Determine the [X, Y] coordinate at the center of the cell enclosing the given text.  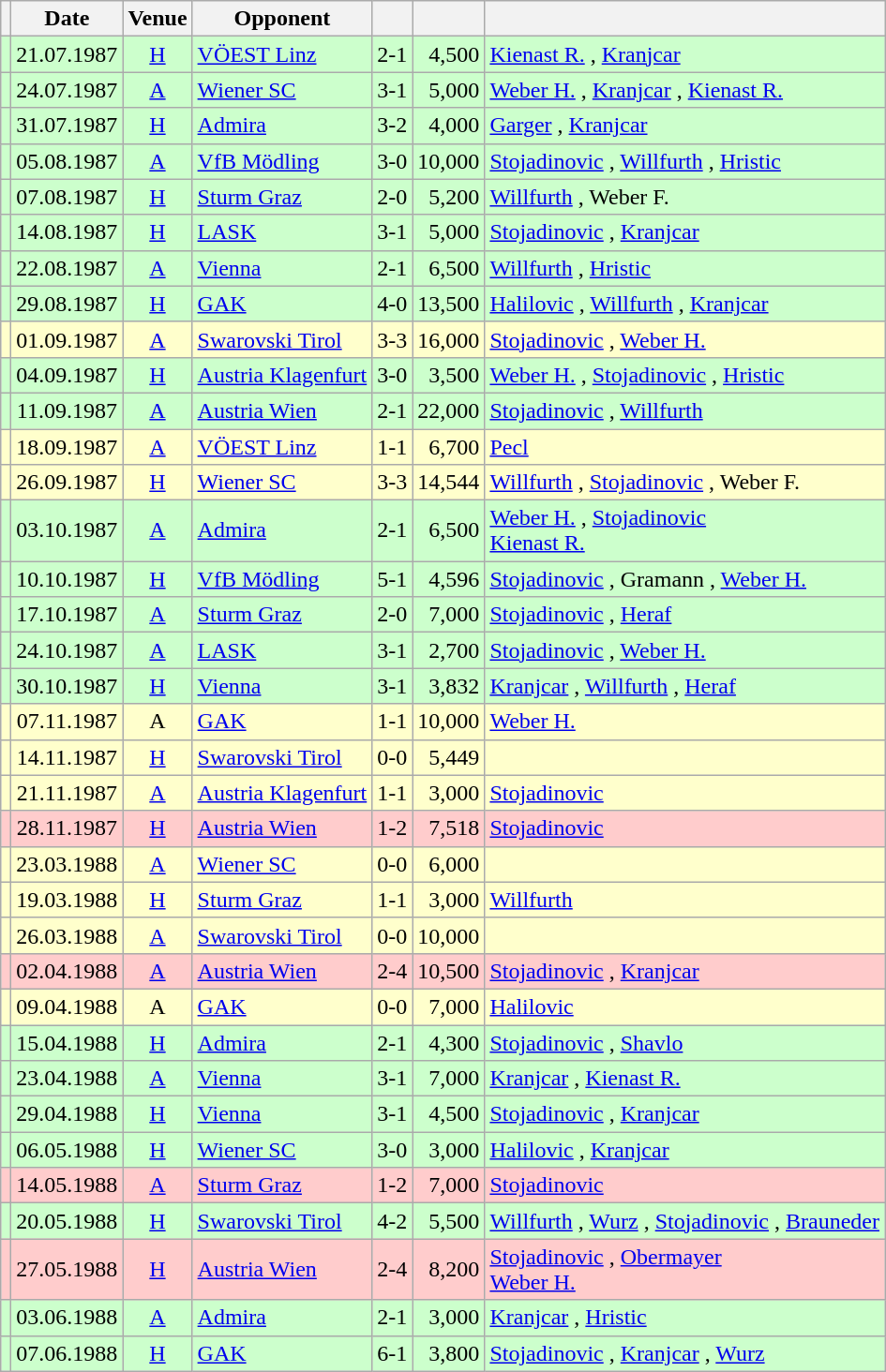
Stojadinovic , Willfurth , Hristic [684, 161]
Kienast R. , Kranjcar [684, 54]
10.10.1987 [68, 579]
03.10.1987 [68, 530]
Weber H. , Kranjcar , Kienast R. [684, 90]
3,800 [448, 1353]
09.04.1988 [68, 1007]
26.09.1987 [68, 483]
02.04.1988 [68, 971]
Halilovic , Kranjcar [684, 1150]
03.06.1988 [68, 1318]
16,000 [448, 339]
14.05.1988 [68, 1186]
Weber H. [684, 722]
4,596 [448, 579]
24.07.1987 [68, 90]
6,000 [448, 864]
6-1 [392, 1353]
14.08.1987 [68, 232]
7,518 [448, 828]
8,200 [448, 1269]
15.04.1988 [68, 1043]
3-2 [392, 126]
Date [68, 19]
Stojadinovic , Obermayer Weber H. [684, 1269]
5-1 [392, 579]
5,449 [448, 757]
01.09.1987 [68, 339]
11.09.1987 [68, 410]
Venue [158, 19]
07.11.1987 [68, 722]
Stojadinovic , Willfurth [684, 410]
22.08.1987 [68, 268]
28.11.1987 [68, 828]
24.10.1987 [68, 650]
21.11.1987 [68, 793]
05.08.1987 [68, 161]
4,300 [448, 1043]
Willfurth , Hristic [684, 268]
26.03.1988 [68, 935]
13,500 [448, 304]
04.09.1987 [68, 375]
Willfurth , Weber F. [684, 197]
4-0 [392, 304]
30.10.1987 [68, 686]
29.04.1988 [68, 1114]
3,832 [448, 686]
Stojadinovic , Gramann , Weber H. [684, 579]
Stojadinovic , Heraf [684, 615]
Halilovic , Willfurth , Kranjcar [684, 304]
18.09.1987 [68, 447]
Willfurth , Stojadinovic , Weber F. [684, 483]
3,500 [448, 375]
Opponent [282, 19]
14.11.1987 [68, 757]
6,700 [448, 447]
Kranjcar , Hristic [684, 1318]
21.07.1987 [68, 54]
4-2 [392, 1221]
Weber H. , Stojadinovic Kienast R. [684, 530]
23.04.1988 [68, 1079]
19.03.1988 [68, 900]
27.05.1988 [68, 1269]
07.08.1987 [68, 197]
Halilovic [684, 1007]
Willfurth , Wurz , Stojadinovic , Brauneder [684, 1221]
29.08.1987 [68, 304]
2,700 [448, 650]
Kranjcar , Kienast R. [684, 1079]
Stojadinovic , Shavlo [684, 1043]
Pecl [684, 447]
Stojadinovic , Kranjcar , Wurz [684, 1353]
14,544 [448, 483]
Kranjcar , Willfurth , Heraf [684, 686]
Weber H. , Stojadinovic , Hristic [684, 375]
07.06.1988 [68, 1353]
4,000 [448, 126]
06.05.1988 [68, 1150]
22,000 [448, 410]
10,500 [448, 971]
Garger , Kranjcar [684, 126]
20.05.1988 [68, 1221]
5,500 [448, 1221]
5,200 [448, 197]
23.03.1988 [68, 864]
31.07.1987 [68, 126]
Willfurth [684, 900]
17.10.1987 [68, 615]
